Determine the (x, y) coordinate at the center of the cell enclosing the given text.  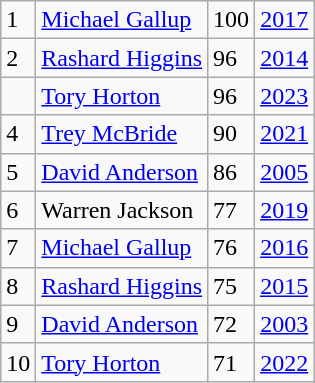
2016 (284, 248)
2015 (284, 286)
8 (18, 286)
2 (18, 58)
Trey McBride (122, 134)
2017 (284, 20)
4 (18, 134)
6 (18, 210)
86 (232, 172)
2022 (284, 362)
100 (232, 20)
2003 (284, 324)
2019 (284, 210)
2005 (284, 172)
9 (18, 324)
10 (18, 362)
2014 (284, 58)
5 (18, 172)
Warren Jackson (122, 210)
76 (232, 248)
7 (18, 248)
2023 (284, 96)
77 (232, 210)
90 (232, 134)
1 (18, 20)
72 (232, 324)
75 (232, 286)
71 (232, 362)
2021 (284, 134)
